Capture the cell that displays the provided text and extract its (x, y) central coordinate. 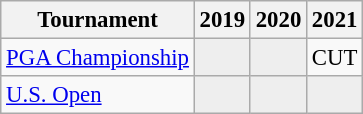
2020 (278, 20)
Tournament (98, 20)
2021 (335, 20)
CUT (335, 58)
2019 (222, 20)
PGA Championship (98, 58)
U.S. Open (98, 95)
